Determine the [X, Y] coordinate at the center of the cell enclosing the given text.  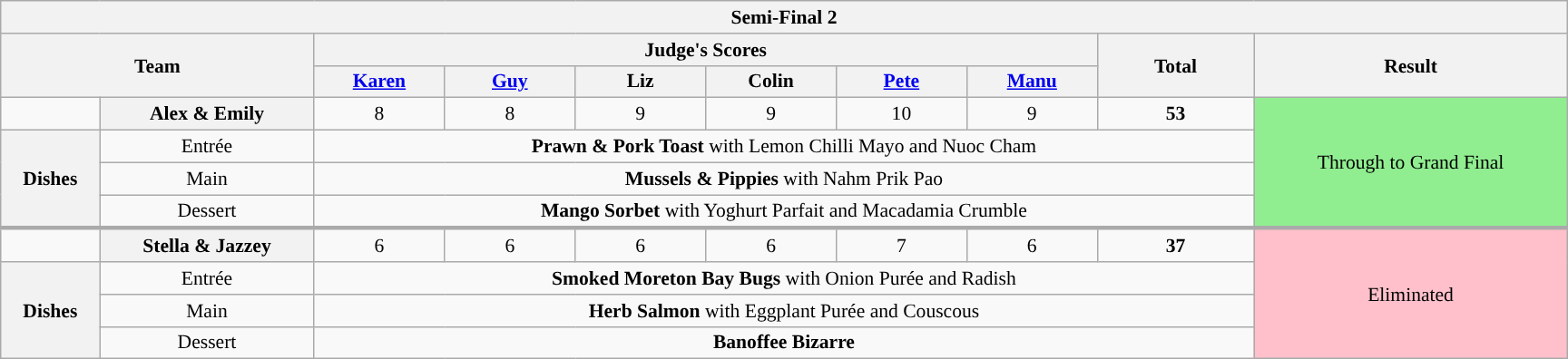
Through to Grand Final [1410, 163]
Judge's Scores [706, 50]
Karen [379, 82]
Prawn & Pork Toast with Lemon Chilli Mayo and Nuoc Cham [784, 147]
Banoffee Bizarre [784, 343]
Colin [771, 82]
7 [901, 245]
Stella & Jazzey [207, 245]
Result [1410, 65]
Alex & Emily [207, 114]
Pete [901, 82]
Smoked Moreton Bay Bugs with Onion Purée and Radish [784, 278]
Semi-Final 2 [784, 17]
53 [1176, 114]
Mussels & Pippies with Nahm Prik Pao [784, 179]
Manu [1032, 82]
10 [901, 114]
Eliminated [1410, 294]
37 [1176, 245]
Team [158, 65]
Total [1176, 65]
Mango Sorbet with Yoghurt Parfait and Macadamia Crumble [784, 212]
Herb Salmon with Eggplant Purée and Couscous [784, 311]
Guy [510, 82]
Liz [641, 82]
